Identify which cell holds the provided text, then report its (x, y) central coordinate. 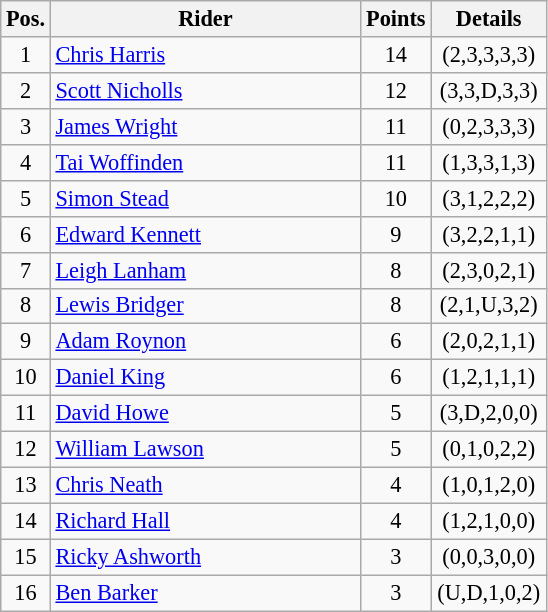
(3,3,D,3,3) (488, 90)
Adam Roynon (205, 342)
(3,D,2,0,0) (488, 414)
(2,0,2,1,1) (488, 342)
Ricky Ashworth (205, 557)
Rider (205, 19)
(1,3,3,1,3) (488, 162)
1 (26, 55)
David Howe (205, 414)
15 (26, 557)
Chris Neath (205, 485)
Details (488, 19)
Edward Kennett (205, 234)
(1,2,1,1,1) (488, 378)
(2,3,0,2,1) (488, 270)
Points (396, 19)
Chris Harris (205, 55)
Daniel King (205, 378)
Tai Woffinden (205, 162)
(2,3,3,3,3) (488, 55)
(2,1,U,3,2) (488, 306)
(3,1,2,2,2) (488, 198)
2 (26, 90)
(0,2,3,3,3) (488, 126)
(U,D,1,0,2) (488, 593)
Simon Stead (205, 198)
Ben Barker (205, 593)
Scott Nicholls (205, 90)
Leigh Lanham (205, 270)
16 (26, 593)
(1,0,1,2,0) (488, 485)
Lewis Bridger (205, 306)
13 (26, 485)
James Wright (205, 126)
(3,2,2,1,1) (488, 234)
Pos. (26, 19)
7 (26, 270)
William Lawson (205, 450)
Richard Hall (205, 521)
(0,1,0,2,2) (488, 450)
(1,2,1,0,0) (488, 521)
(0,0,3,0,0) (488, 557)
